Provide the [X, Y] coordinate of the cell's center where the given text is located.  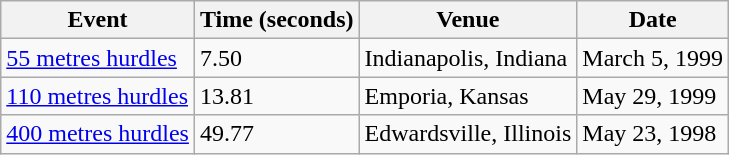
13.81 [276, 96]
Venue [468, 20]
Indianapolis, Indiana [468, 58]
7.50 [276, 58]
May 29, 1999 [653, 96]
March 5, 1999 [653, 58]
Edwardsville, Illinois [468, 134]
Date [653, 20]
400 metres hurdles [98, 134]
May 23, 1998 [653, 134]
Time (seconds) [276, 20]
49.77 [276, 134]
Emporia, Kansas [468, 96]
110 metres hurdles [98, 96]
55 metres hurdles [98, 58]
Event [98, 20]
